Pinpoint the cell where the given text exists, returning its (x, y) midpoint coordinate. 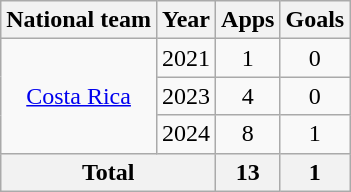
4 (248, 96)
2021 (186, 58)
Year (186, 20)
2024 (186, 134)
2023 (186, 96)
8 (248, 134)
Goals (315, 20)
Costa Rica (79, 96)
13 (248, 172)
Apps (248, 20)
Total (108, 172)
National team (79, 20)
